From the cell containing the given text, extract its center point as [x, y] coordinate. 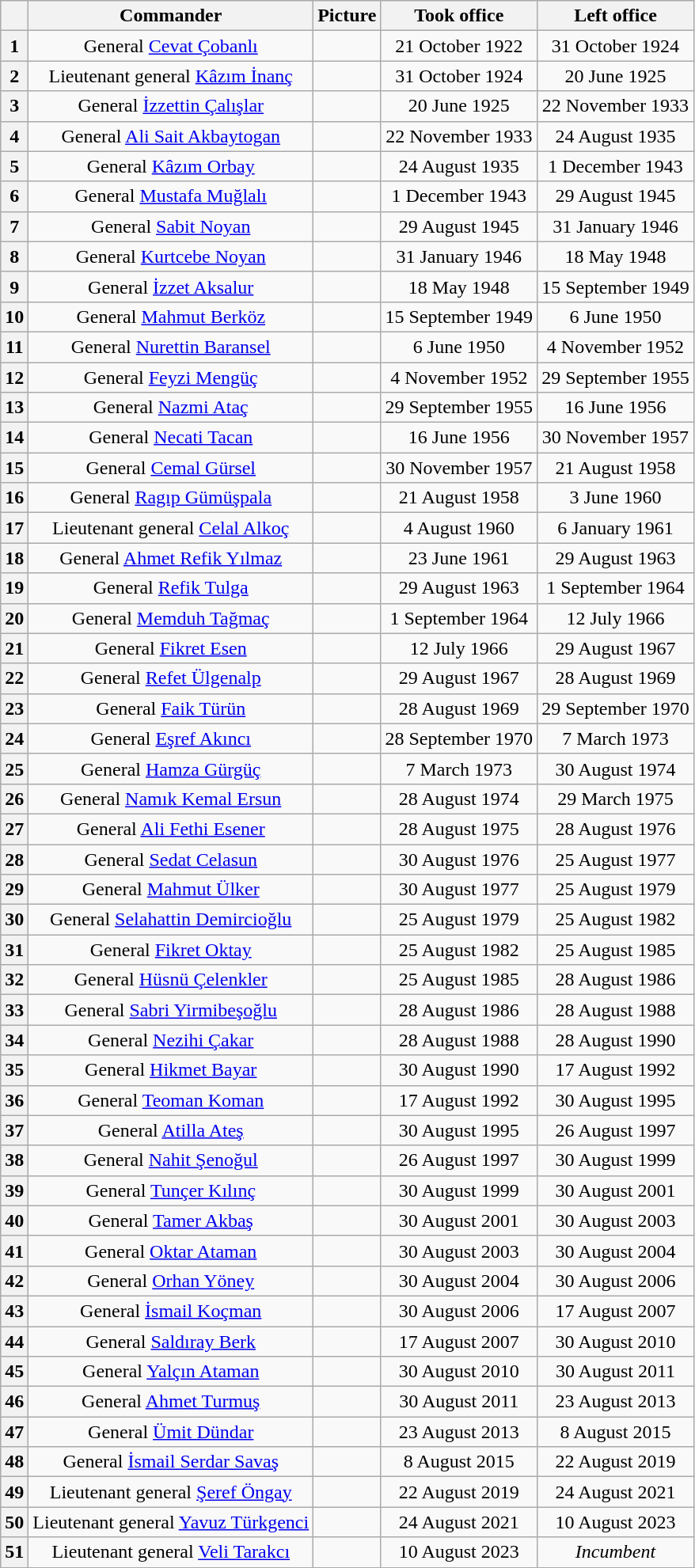
General İzzet Aksalur [171, 287]
40 [14, 1221]
28 [14, 859]
General Ahmet Turmuş [171, 1402]
1 [14, 46]
General Sedat Celasun [171, 859]
General Nezihi Çakar [171, 1040]
48 [14, 1462]
49 [14, 1492]
General Cevat Çobanlı [171, 46]
29 [14, 890]
General Hamza Gürgüç [171, 769]
30 August 1977 [459, 890]
Lieutenant general Kâzım İnanç [171, 76]
4 August 1960 [459, 528]
General İsmail Serdar Savaş [171, 1462]
Incumbent [616, 1552]
General Eşref Akıncı [171, 738]
General Mustafa Muğlalı [171, 196]
Commander [171, 16]
30 August 1974 [616, 769]
General Ali Sait Akbaytogan [171, 136]
General Oktar Ataman [171, 1251]
General Faik Türün [171, 708]
Took office [459, 16]
General Mahmut Ülker [171, 890]
17 [14, 528]
46 [14, 1402]
21 October 1922 [459, 46]
45 [14, 1372]
47 [14, 1432]
37 [14, 1130]
2 [14, 76]
15 [14, 468]
9 [14, 287]
General Ahmet Refik Yılmaz [171, 558]
Lieutenant general Şeref Öngay [171, 1492]
31 [14, 950]
General Yalçın Ataman [171, 1372]
General Nazmi Ataç [171, 408]
5 [14, 166]
44 [14, 1342]
3 [14, 106]
34 [14, 1040]
General Refik Tulga [171, 588]
21 [14, 648]
General Nurettin Baransel [171, 347]
General Cemal Gürsel [171, 468]
29 March 1975 [616, 799]
General Tamer Akbaş [171, 1221]
35 [14, 1070]
General Orhan Yöney [171, 1281]
23 June 1961 [459, 558]
28 August 1976 [616, 829]
General Kâzım Orbay [171, 166]
Picture [347, 16]
23 [14, 708]
26 [14, 799]
General Sabri Yirmibeşoğlu [171, 1010]
General Hikmet Bayar [171, 1070]
Left office [616, 16]
7 [14, 226]
General Ümit Dündar [171, 1432]
General Tunçer Kılınç [171, 1190]
General Fikret Esen [171, 648]
General Atilla Ateş [171, 1130]
General Selahattin Demircioğlu [171, 920]
42 [14, 1281]
30 [14, 920]
4 [14, 136]
24 [14, 738]
General Hüsnü Çelenkler [171, 980]
General Memduh Tağmaç [171, 618]
28 August 1990 [616, 1040]
33 [14, 1010]
39 [14, 1190]
General İsmail Koçman [171, 1311]
13 [14, 408]
12 [14, 378]
General Kurtcebe Noyan [171, 256]
38 [14, 1160]
General Ali Fethi Esener [171, 829]
30 August 1976 [459, 859]
20 [14, 618]
General Sabit Noyan [171, 226]
General Ragıp Gümüşpala [171, 498]
11 [14, 347]
28 August 1975 [459, 829]
6 January 1961 [616, 528]
3 June 1960 [616, 498]
43 [14, 1311]
Lieutenant general Veli Tarakcı [171, 1552]
General Mahmut Berköz [171, 317]
28 September 1970 [459, 738]
General Necati Tacan [171, 438]
General Saldıray Berk [171, 1342]
General Namık Kemal Ersun [171, 799]
29 September 1970 [616, 708]
22 [14, 678]
36 [14, 1100]
14 [14, 438]
General Refet Ülgenalp [171, 678]
General İzzettin Çalışlar [171, 106]
30 August 1990 [459, 1070]
General Feyzi Mengüç [171, 378]
19 [14, 588]
25 [14, 769]
Lieutenant general Yavuz Türkgenci [171, 1522]
General Fikret Oktay [171, 950]
10 [14, 317]
8 [14, 256]
18 [14, 558]
28 August 1974 [459, 799]
50 [14, 1522]
Lieutenant general Celal Alkoç [171, 528]
16 [14, 498]
32 [14, 980]
General Teoman Koman [171, 1100]
25 August 1977 [616, 859]
41 [14, 1251]
51 [14, 1552]
27 [14, 829]
General Nahit Şenoğul [171, 1160]
6 [14, 196]
